Search for the cell housing the specified text and yield its (x, y) center coordinate. 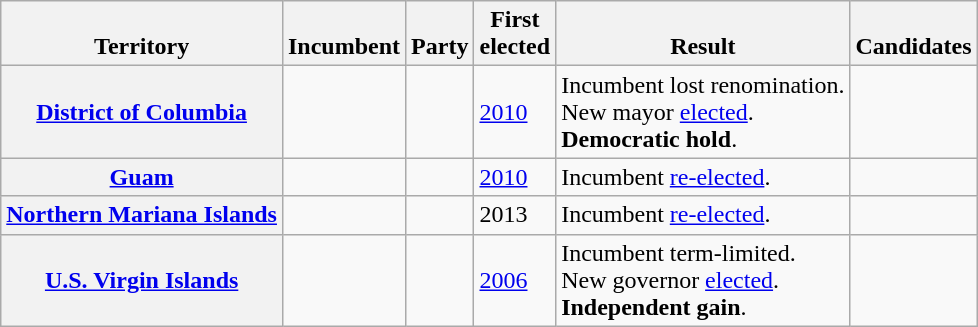
Incumbent term-limited.New governor elected.Independent gain. (703, 280)
Northern Mariana Islands (142, 215)
District of Columbia (142, 112)
Firstelected (515, 34)
U.S. Virgin Islands (142, 280)
Territory (142, 34)
Candidates (914, 34)
Incumbent (344, 34)
Party (440, 34)
2013 (515, 215)
Guam (142, 177)
Incumbent lost renomination.New mayor elected.Democratic hold. (703, 112)
2006 (515, 280)
Result (703, 34)
